Detect which cell encompasses the target text, then output its (x, y) center coordinate. 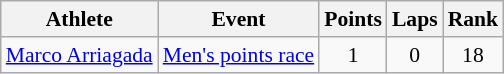
0 (415, 55)
Points (353, 19)
Men's points race (238, 55)
Laps (415, 19)
Rank (474, 19)
1 (353, 55)
Marco Arriagada (80, 55)
Event (238, 19)
18 (474, 55)
Athlete (80, 19)
